For the text-containing cell, return its midpoint in (X, Y) coordinate format. 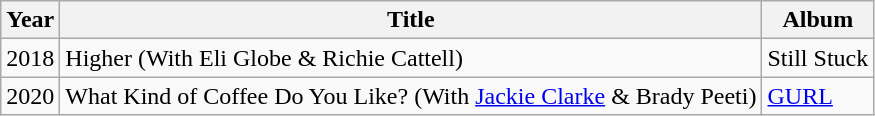
2018 (30, 58)
GURL (818, 96)
Higher (With Eli Globe & Richie Cattell) (411, 58)
What Kind of Coffee Do You Like? (With Jackie Clarke & Brady Peeti) (411, 96)
Still Stuck (818, 58)
Year (30, 20)
Title (411, 20)
2020 (30, 96)
Album (818, 20)
